Determine the [X, Y] coordinate at the center of the cell enclosing the given text.  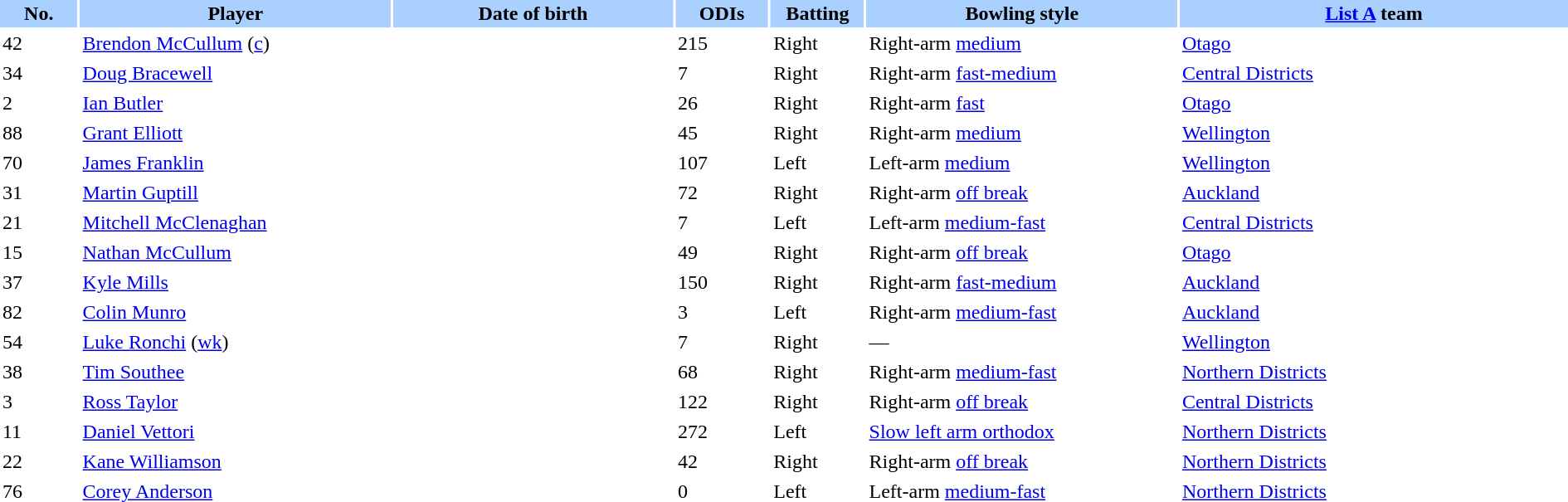
James Franklin [236, 163]
Batting [817, 13]
272 [722, 431]
Ross Taylor [236, 402]
37 [39, 282]
82 [39, 312]
88 [39, 133]
Player [236, 13]
107 [722, 163]
45 [722, 133]
122 [722, 402]
No. [39, 13]
Slow left arm orthodox [1022, 431]
68 [722, 372]
70 [39, 163]
Doug Bracewell [236, 73]
ODIs [722, 13]
11 [39, 431]
2 [39, 103]
— [1022, 342]
Daniel Vettori [236, 431]
54 [39, 342]
34 [39, 73]
Tim Southee [236, 372]
Luke Ronchi (wk) [236, 342]
List A team [1374, 13]
22 [39, 461]
Left-arm medium-fast [1022, 222]
31 [39, 193]
215 [722, 43]
Martin Guptill [236, 193]
15 [39, 252]
Bowling style [1022, 13]
Right-arm fast [1022, 103]
Kane Williamson [236, 461]
Colin Munro [236, 312]
49 [722, 252]
Brendon McCullum (c) [236, 43]
Mitchell McClenaghan [236, 222]
Left-arm medium [1022, 163]
26 [722, 103]
38 [39, 372]
Kyle Mills [236, 282]
Grant Elliott [236, 133]
Nathan McCullum [236, 252]
21 [39, 222]
Ian Butler [236, 103]
72 [722, 193]
150 [722, 282]
Date of birth [533, 13]
